For the text-containing cell, return its midpoint in [x, y] coordinate format. 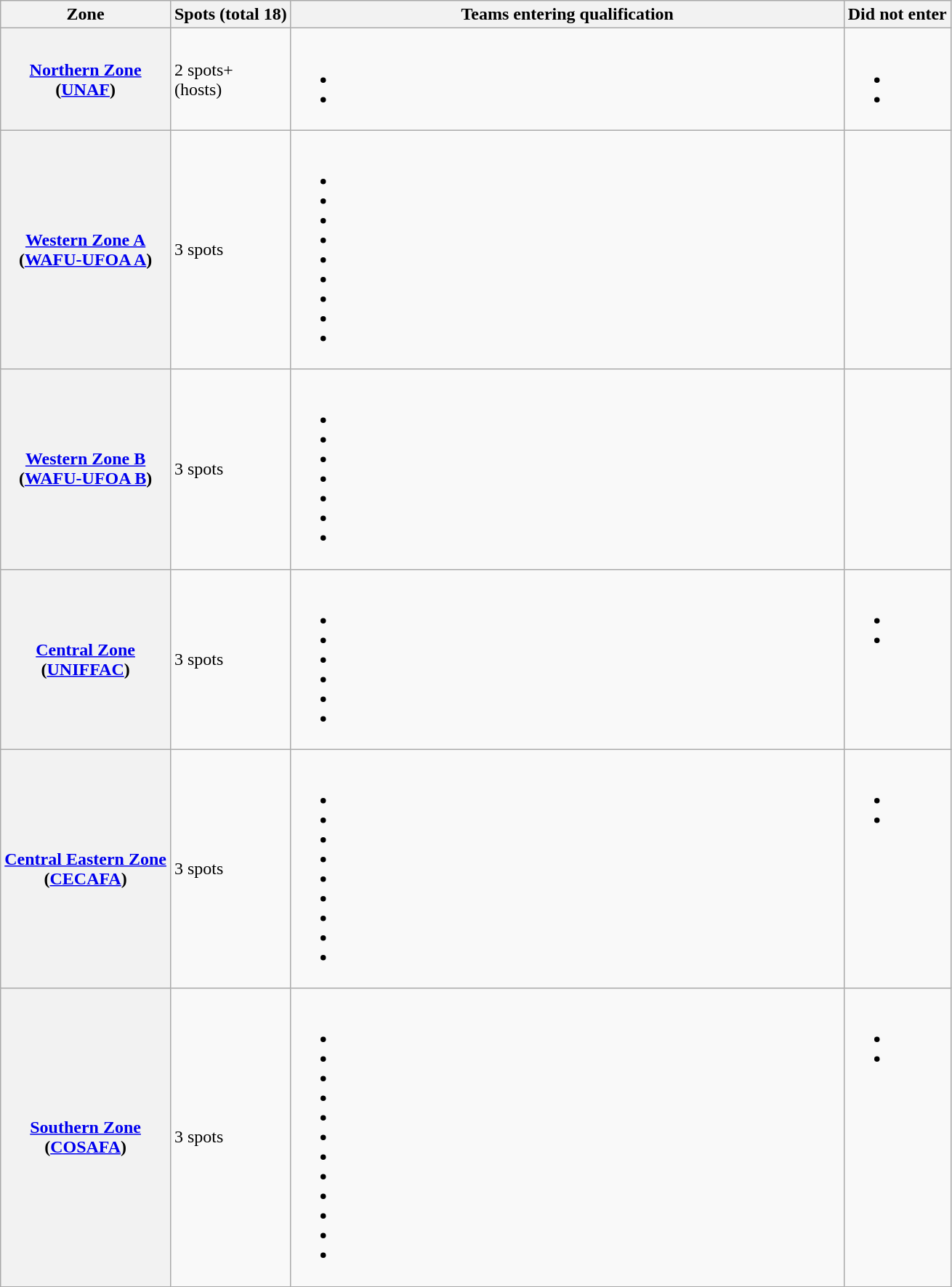
Teams entering qualification [567, 15]
Western Zone B(WAFU-UFOA B) [86, 469]
Southern Zone(COSAFA) [86, 1137]
2 spots+ (hosts) [230, 79]
Zone [86, 15]
Central Eastern Zone(CECAFA) [86, 869]
Central Zone(UNIFFAC) [86, 659]
Spots (total 18) [230, 15]
Did not enter [897, 15]
Western Zone A(WAFU-UFOA A) [86, 250]
Northern Zone(UNAF) [86, 79]
